From the cell containing the given text, extract its center point as (x, y) coordinate. 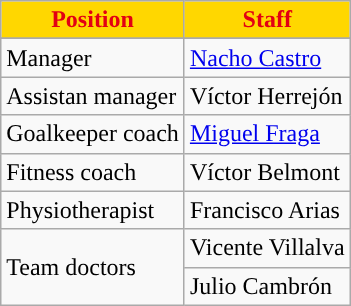
Julio Cambrón (267, 286)
Team doctors (93, 267)
Vicente Villalva (267, 248)
Nacho Castro (267, 58)
Goalkeeper coach (93, 134)
Staff (267, 20)
Assistan manager (93, 96)
Francisco Arias (267, 210)
Víctor Belmont (267, 172)
Fitness coach (93, 172)
Physiotherapist (93, 210)
Manager (93, 58)
Miguel Fraga (267, 134)
Víctor Herrejón (267, 96)
Position (93, 20)
